Detect which cell encompasses the target text, then output its (x, y) center coordinate. 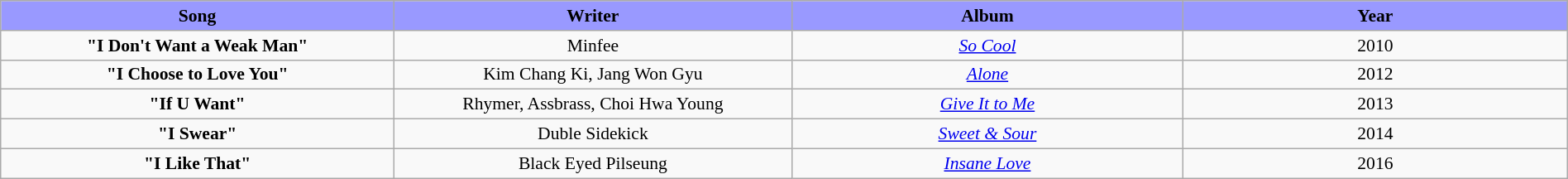
2016 (1376, 163)
2012 (1376, 75)
So Cool (987, 45)
"I Like That" (198, 163)
"I Choose to Love You" (198, 75)
Writer (592, 16)
"If U Want" (198, 104)
"I Don't Want a Weak Man" (198, 45)
Give It to Me (987, 104)
2014 (1376, 133)
Alone (987, 75)
2013 (1376, 104)
Year (1376, 16)
2010 (1376, 45)
Minfee (592, 45)
Duble Sidekick (592, 133)
Song (198, 16)
Black Eyed Pilseung (592, 163)
Rhymer, Assbrass, Choi Hwa Young (592, 104)
Insane Love (987, 163)
"I Swear" (198, 133)
Kim Chang Ki, Jang Won Gyu (592, 75)
Album (987, 16)
Sweet & Sour (987, 133)
